Pinpoint the cell where the given text exists, returning its [X, Y] midpoint coordinate. 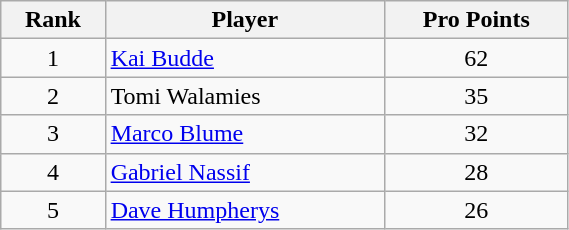
Player [244, 20]
2 [53, 96]
Gabriel Nassif [244, 172]
1 [53, 58]
Tomi Walamies [244, 96]
62 [476, 58]
5 [53, 210]
26 [476, 210]
Pro Points [476, 20]
Rank [53, 20]
Kai Budde [244, 58]
Marco Blume [244, 134]
4 [53, 172]
3 [53, 134]
Dave Humpherys [244, 210]
28 [476, 172]
32 [476, 134]
35 [476, 96]
